Determine the (X, Y) coordinate at the center of the cell enclosing the given text.  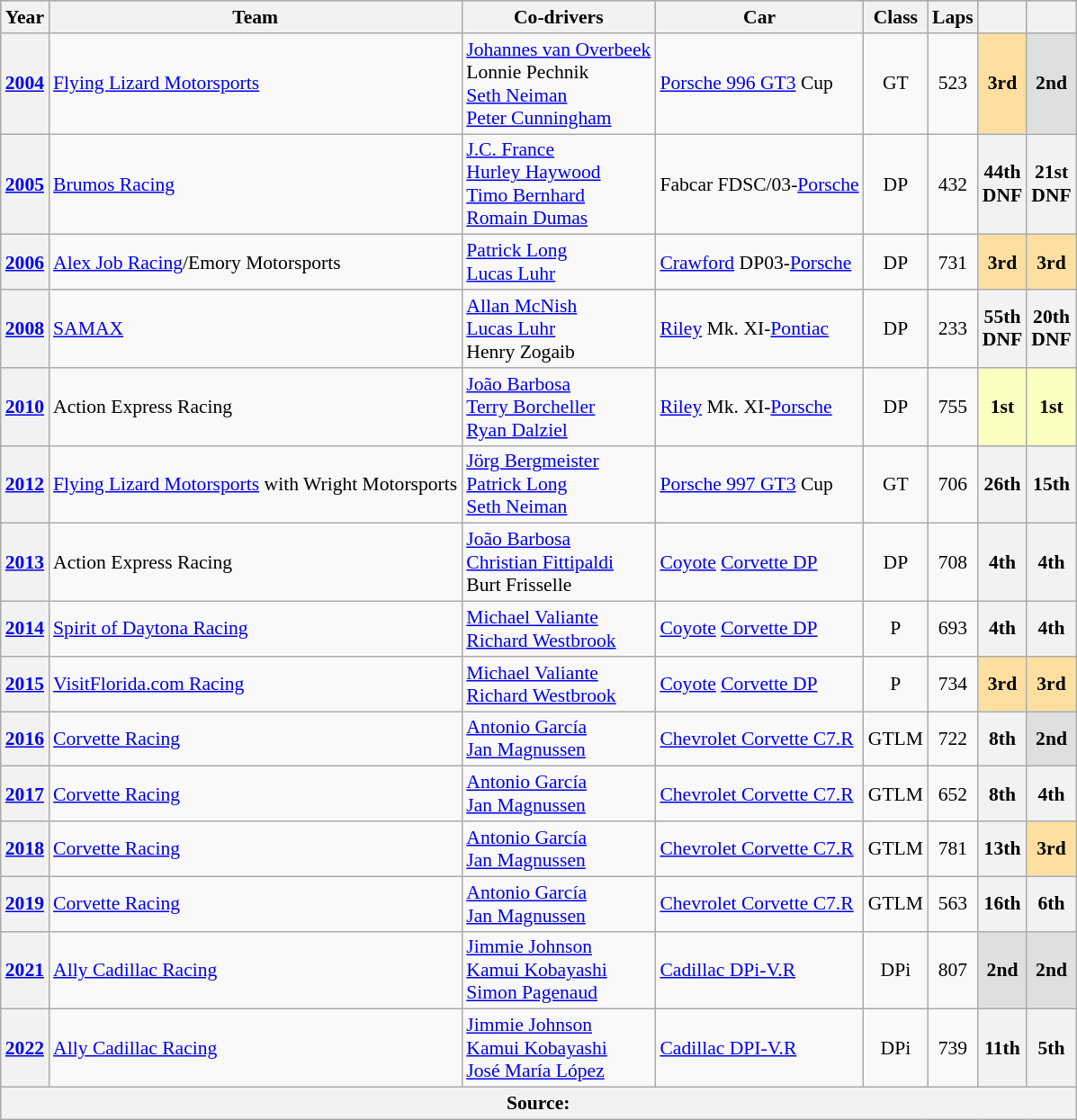
Riley Mk. XI-Porsche (759, 407)
563 (953, 903)
693 (953, 630)
432 (953, 184)
SAMAX (256, 329)
Car (759, 17)
16th (1002, 903)
706 (953, 484)
Crawford DP03-Porsche (759, 263)
13th (1002, 849)
Laps (953, 17)
Year (25, 17)
781 (953, 849)
708 (953, 563)
55thDNF (1002, 329)
Riley Mk. XI-Pontiac (759, 329)
2018 (25, 849)
2010 (25, 407)
João Barbosa Christian Fittipaldi Burt Frisselle (558, 563)
Allan McNish Lucas Luhr Henry Zogaib (558, 329)
Source: (538, 1104)
2004 (25, 84)
20thDNF (1051, 329)
Team (256, 17)
Jimmie Johnson Kamui Kobayashi Simon Pagenaud (558, 970)
652 (953, 793)
6th (1051, 903)
Spirit of Daytona Racing (256, 630)
Porsche 997 GT3 Cup (759, 484)
2013 (25, 563)
Co-drivers (558, 17)
233 (953, 329)
21stDNF (1051, 184)
2022 (25, 1049)
Class (896, 17)
Brumos Racing (256, 184)
João Barbosa Terry Borcheller Ryan Dalziel (558, 407)
734 (953, 684)
Porsche 996 GT3 Cup (759, 84)
523 (953, 84)
2006 (25, 263)
755 (953, 407)
Cadillac DPi-V.R (759, 970)
11th (1002, 1049)
Fabcar FDSC/03-Porsche (759, 184)
2017 (25, 793)
2015 (25, 684)
2008 (25, 329)
44thDNF (1002, 184)
Patrick Long Lucas Luhr (558, 263)
2021 (25, 970)
VisitFlorida.com Racing (256, 684)
Flying Lizard Motorsports with Wright Motorsports (256, 484)
807 (953, 970)
2019 (25, 903)
26th (1002, 484)
Flying Lizard Motorsports (256, 84)
5th (1051, 1049)
2016 (25, 739)
731 (953, 263)
722 (953, 739)
2005 (25, 184)
Alex Job Racing/Emory Motorsports (256, 263)
Cadillac DPI-V.R (759, 1049)
15th (1051, 484)
739 (953, 1049)
Johannes van Overbeek Lonnie Pechnik Seth Neiman Peter Cunningham (558, 84)
J.C. France Hurley Haywood Timo Bernhard Romain Dumas (558, 184)
Jimmie Johnson Kamui Kobayashi José María López (558, 1049)
2014 (25, 630)
Jörg Bergmeister Patrick Long Seth Neiman (558, 484)
2012 (25, 484)
